Locate the cell with the specified text and output its (X, Y) center coordinate. 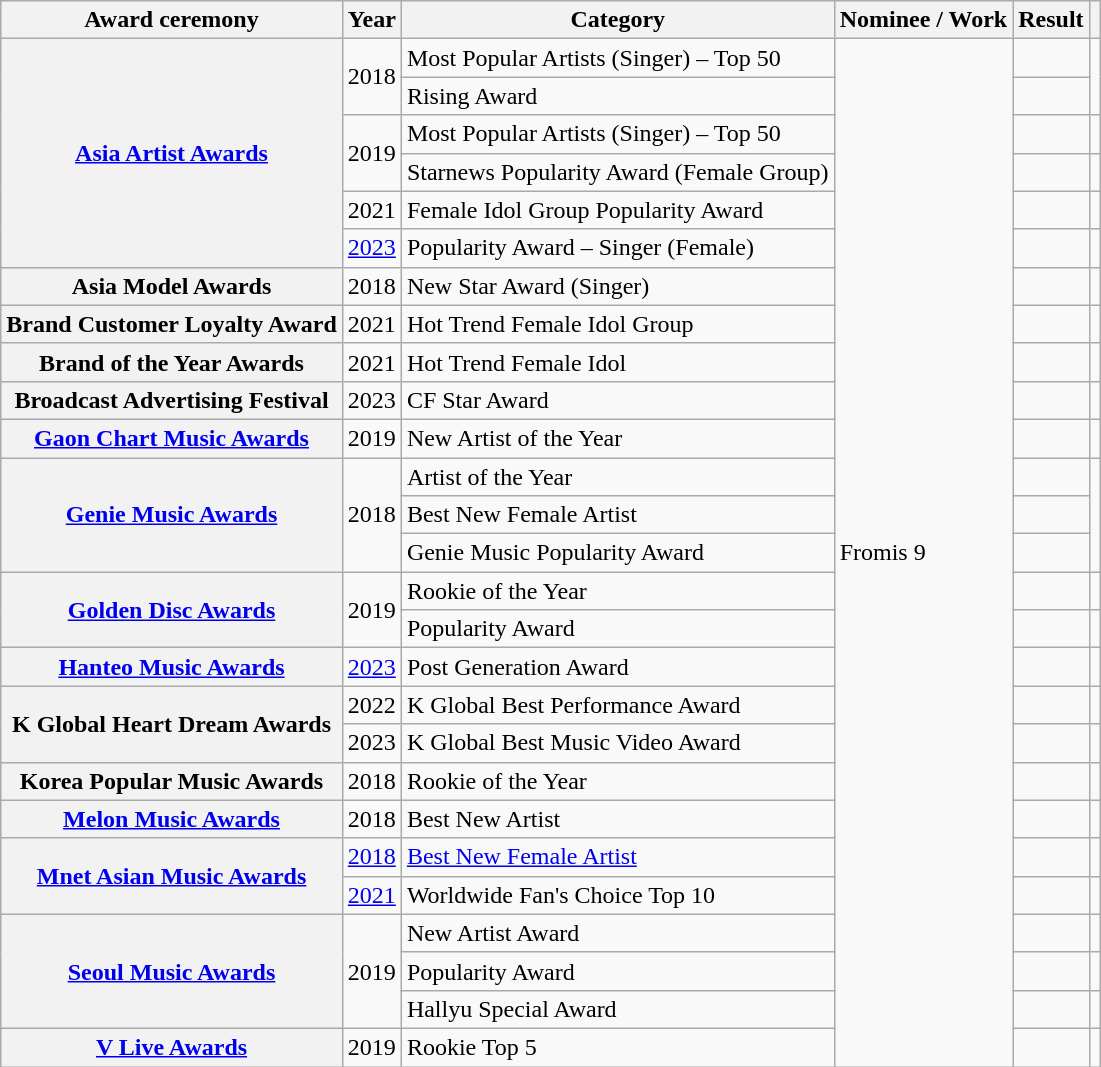
Broadcast Advertising Festival (172, 400)
Rookie Top 5 (618, 1047)
Brand of the Year Awards (172, 362)
Genie Music Popularity Award (618, 553)
Artist of the Year (618, 477)
Hot Trend Female Idol (618, 362)
Award ceremony (172, 20)
K Global Best Music Video Award (618, 743)
Asia Model Awards (172, 286)
Nominee / Work (924, 20)
Golden Disc Awards (172, 610)
K Global Heart Dream Awards (172, 724)
New Star Award (Singer) (618, 286)
Year (372, 20)
Popularity Award – Singer (Female) (618, 248)
V Live Awards (172, 1047)
Gaon Chart Music Awards (172, 438)
Female Idol Group Popularity Award (618, 210)
Rising Award (618, 96)
Brand Customer Loyalty Award (172, 324)
Hanteo Music Awards (172, 667)
New Artist Award (618, 933)
New Artist of the Year (618, 438)
Fromis 9 (924, 553)
Seoul Music Awards (172, 971)
K Global Best Performance Award (618, 705)
Hallyu Special Award (618, 1009)
Genie Music Awards (172, 515)
CF Star Award (618, 400)
Hot Trend Female Idol Group (618, 324)
Result (1051, 20)
2022 (372, 705)
Starnews Popularity Award (Female Group) (618, 172)
Asia Artist Awards (172, 153)
Worldwide Fan's Choice Top 10 (618, 895)
Category (618, 20)
Korea Popular Music Awards (172, 781)
Mnet Asian Music Awards (172, 876)
Melon Music Awards (172, 819)
Post Generation Award (618, 667)
Best New Artist (618, 819)
